Determine the [X, Y] coordinate at the center of the cell enclosing the given text.  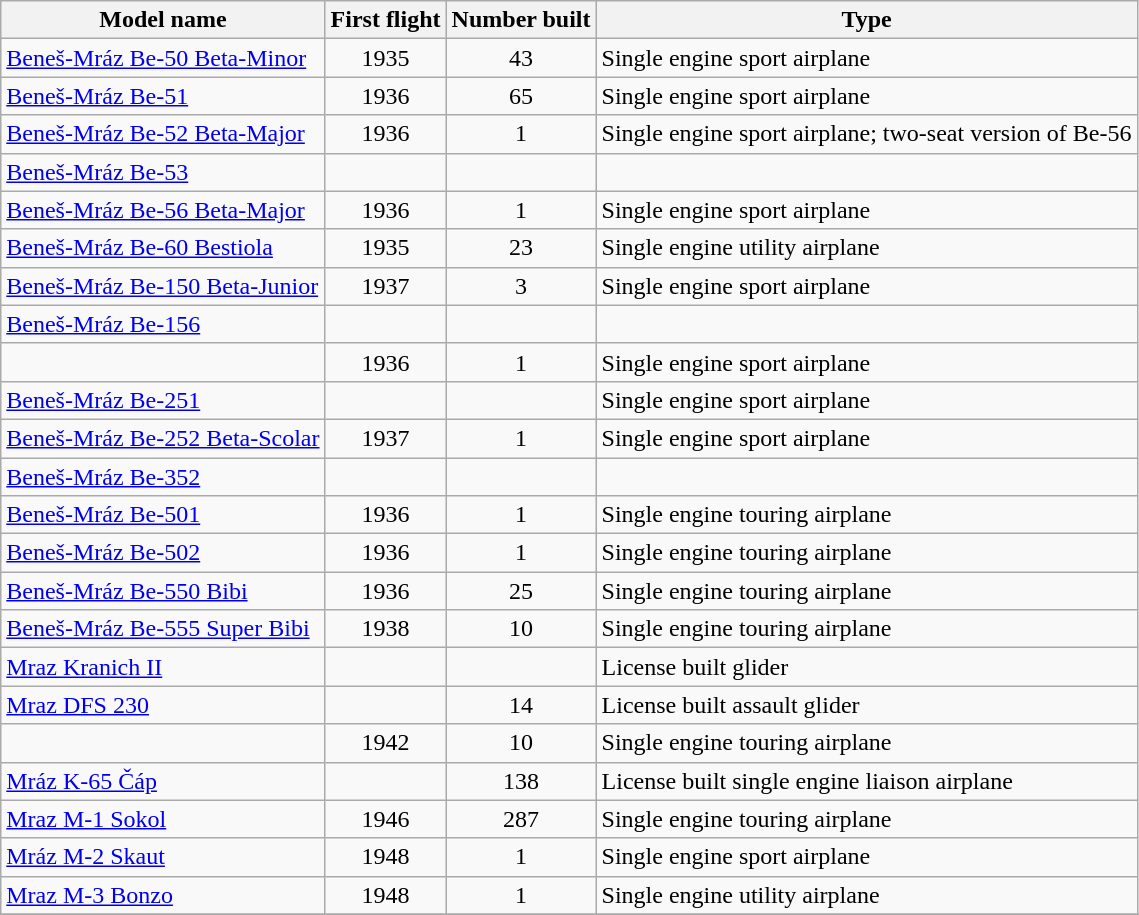
Mráz K-65 Čáp [163, 781]
Beneš-Mráz Be-252 Beta-Scolar [163, 438]
43 [521, 58]
25 [521, 591]
Single engine sport airplane; two-seat version of Be-56 [866, 134]
23 [521, 248]
Beneš-Mráz Be-251 [163, 400]
287 [521, 819]
Beneš-Mráz Be-156 [163, 324]
Beneš-Mráz Be-50 Beta-Minor [163, 58]
Beneš-Mráz Be-56 Beta-Major [163, 210]
Mraz Kranich II [163, 667]
Type [866, 20]
3 [521, 286]
Mraz M-3 Bonzo [163, 895]
Beneš-Mráz Be-555 Super Bibi [163, 629]
Model name [163, 20]
Mraz DFS 230 [163, 705]
Beneš-Mráz Be-51 [163, 96]
Mraz M-1 Sokol [163, 819]
First flight [386, 20]
Mráz M-2 Skaut [163, 857]
Beneš-Mráz Be-550 Bibi [163, 591]
Beneš-Mráz Be-150 Beta-Junior [163, 286]
Beneš-Mráz Be-502 [163, 553]
14 [521, 705]
65 [521, 96]
1946 [386, 819]
License built single engine liaison airplane [866, 781]
1938 [386, 629]
Beneš-Mráz Be-53 [163, 172]
1942 [386, 743]
138 [521, 781]
Beneš-Mráz Be-60 Bestiola [163, 248]
License built assault glider [866, 705]
Beneš-Mráz Be-501 [163, 515]
License built glider [866, 667]
Number built [521, 20]
Beneš-Mráz Be-52 Beta-Major [163, 134]
Beneš-Mráz Be-352 [163, 477]
